Extract the [X, Y] coordinate from the center of the cell holding the provided text.  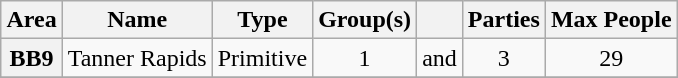
Tanner Rapids [137, 58]
Name [137, 20]
and [440, 58]
Max People [611, 20]
Group(s) [365, 20]
29 [611, 58]
Area [32, 20]
3 [504, 58]
BB9 [32, 58]
Primitive [262, 58]
Parties [504, 20]
Type [262, 20]
1 [365, 58]
